Detect which cell encompasses the target text, then output its (x, y) center coordinate. 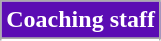
Coaching staff (81, 20)
